Provide the [X, Y] coordinate of the cell's center where the given text is located.  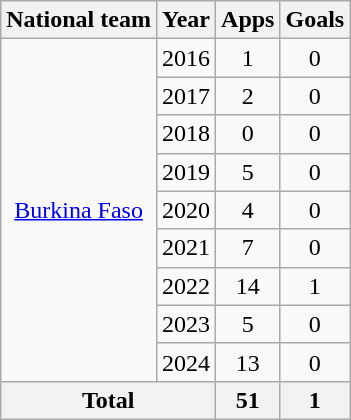
2021 [186, 248]
2 [248, 96]
Burkina Faso [79, 210]
2024 [186, 362]
Apps [248, 20]
National team [79, 20]
7 [248, 248]
2017 [186, 96]
2018 [186, 134]
4 [248, 210]
2022 [186, 286]
14 [248, 286]
Total [108, 400]
Goals [315, 20]
Year [186, 20]
2020 [186, 210]
51 [248, 400]
2016 [186, 58]
2023 [186, 324]
2019 [186, 172]
13 [248, 362]
